Output the (x, y) coordinate of the center of the cell containing the given text.  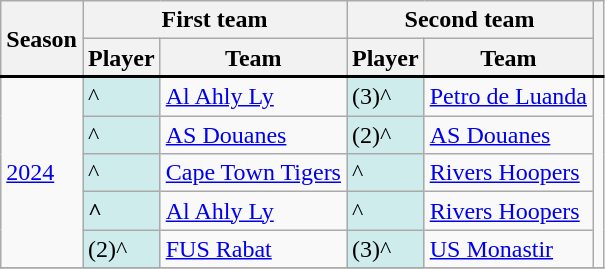
First team (214, 20)
Cape Town Tigers (253, 173)
2024 (42, 172)
Second team (469, 20)
Petro de Luanda (508, 96)
FUS Rabat (253, 249)
US Monastir (508, 249)
Season (42, 39)
